Return (x, y) of the center of cell containing provided text 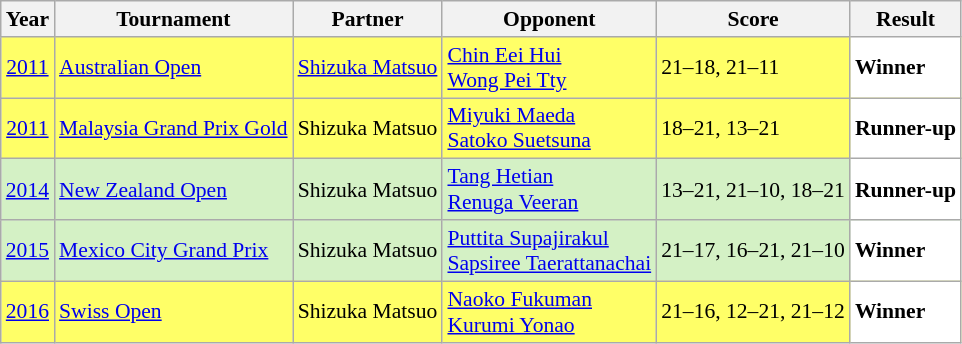
13–21, 21–10, 18–21 (753, 190)
Mexico City Grand Prix (174, 250)
Score (753, 19)
2016 (28, 312)
Miyuki Maeda Satoko Suetsuna (549, 128)
Year (28, 19)
Australian Open (174, 68)
21–18, 21–11 (753, 68)
New Zealand Open (174, 190)
Chin Eei Hui Wong Pei Tty (549, 68)
Partner (368, 19)
21–17, 16–21, 21–10 (753, 250)
2015 (28, 250)
18–21, 13–21 (753, 128)
Swiss Open (174, 312)
21–16, 12–21, 21–12 (753, 312)
Puttita Supajirakul Sapsiree Taerattanachai (549, 250)
Malaysia Grand Prix Gold (174, 128)
2014 (28, 190)
Naoko Fukuman Kurumi Yonao (549, 312)
Tang Hetian Renuga Veeran (549, 190)
Opponent (549, 19)
Tournament (174, 19)
Result (906, 19)
